Provide the (x, y) coordinate of the cell's center where the given text is located.  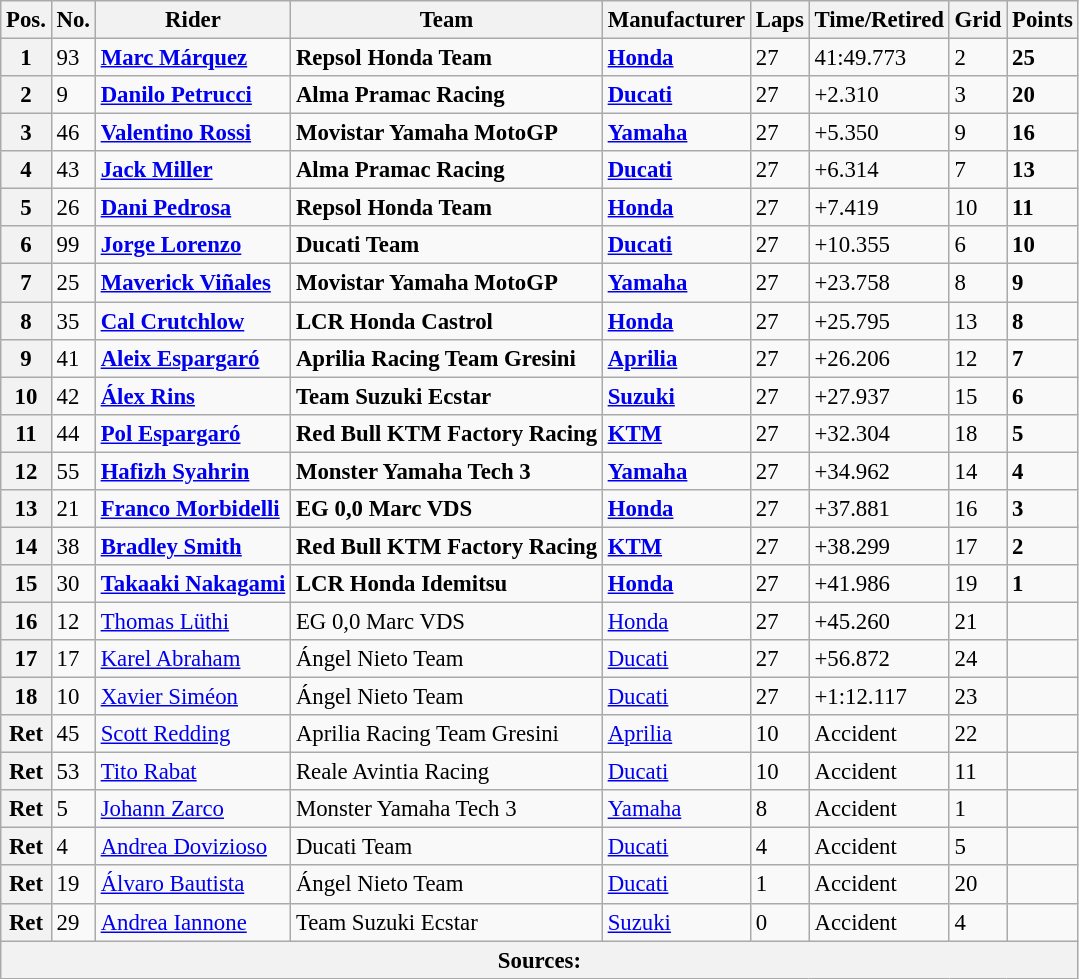
Jorge Lorenzo (192, 245)
Álvaro Bautista (192, 885)
Pol Espargaró (192, 433)
Team (447, 20)
Time/Retired (879, 20)
+23.758 (879, 283)
Aleix Espargaró (192, 358)
Jack Miller (192, 170)
Rider (192, 20)
+10.355 (879, 245)
No. (73, 20)
+32.304 (879, 433)
Andrea Iannone (192, 922)
Franco Morbidelli (192, 509)
Pos. (26, 20)
Laps (780, 20)
30 (73, 584)
Marc Márquez (192, 58)
+7.419 (879, 208)
+38.299 (879, 546)
Johann Zarco (192, 809)
44 (73, 433)
24 (978, 659)
+26.206 (879, 358)
+37.881 (879, 509)
35 (73, 321)
42 (73, 396)
+2.310 (879, 95)
+5.350 (879, 133)
+6.314 (879, 170)
Manufacturer (676, 20)
Karel Abraham (192, 659)
Cal Crutchlow (192, 321)
53 (73, 772)
+25.795 (879, 321)
Bradley Smith (192, 546)
Dani Pedrosa (192, 208)
Tito Rabat (192, 772)
0 (780, 922)
93 (73, 58)
Álex Rins (192, 396)
+56.872 (879, 659)
LCR Honda Castrol (447, 321)
23 (978, 697)
+1:12.117 (879, 697)
Thomas Lüthi (192, 621)
38 (73, 546)
55 (73, 471)
43 (73, 170)
Takaaki Nakagami (192, 584)
Danilo Petrucci (192, 95)
45 (73, 734)
+34.962 (879, 471)
Maverick Viñales (192, 283)
LCR Honda Idemitsu (447, 584)
Andrea Dovizioso (192, 847)
22 (978, 734)
Scott Redding (192, 734)
+45.260 (879, 621)
Reale Avintia Racing (447, 772)
Sources: (540, 960)
Valentino Rossi (192, 133)
Xavier Siméon (192, 697)
41:49.773 (879, 58)
+41.986 (879, 584)
41 (73, 358)
Hafizh Syahrin (192, 471)
+27.937 (879, 396)
46 (73, 133)
Points (1042, 20)
26 (73, 208)
99 (73, 245)
29 (73, 922)
Grid (978, 20)
